Capture the cell that displays the provided text and extract its [X, Y] central coordinate. 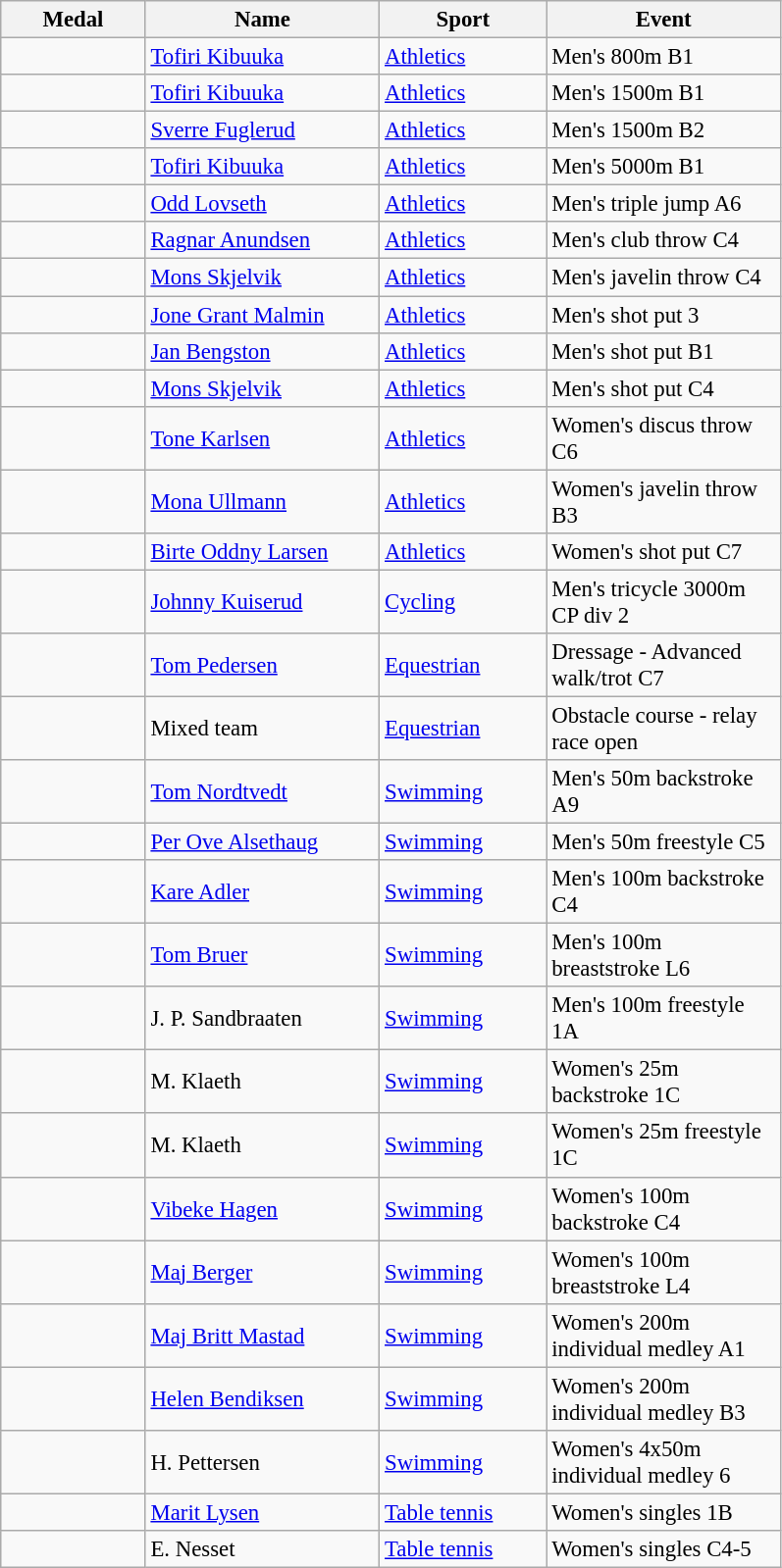
Women's singles 1B [663, 1512]
Men's tricycle 3000m CP div 2 [663, 602]
Men's 50m freestyle C5 [663, 842]
Men's 50m backstroke A9 [663, 792]
Medal [73, 20]
J. P. Sandbraaten [263, 1018]
Men's shot put B1 [663, 351]
Marit Lysen [263, 1512]
Tom Nordtvedt [263, 792]
E. Nesset [263, 1549]
H. Pettersen [263, 1463]
Men's club throw C4 [663, 240]
Women's javelin throw B3 [663, 502]
Tom Pedersen [263, 665]
Men's 5000m B1 [663, 167]
Dressage - Advanced walk/trot C7 [663, 665]
Men's 800m B1 [663, 57]
Women's 100m backstroke C4 [663, 1208]
Vibeke Hagen [263, 1208]
Obstacle course - relay race open [663, 728]
Women's 25m freestyle 1C [663, 1145]
Women's shot put C7 [663, 552]
Men's 100m backstroke C4 [663, 892]
Women's 200m individual medley A1 [663, 1336]
Tom Bruer [263, 955]
Mixed team [263, 728]
Men's 100m freestyle 1A [663, 1018]
Mona Ullmann [263, 502]
Tone Karlsen [263, 437]
Sport [463, 20]
Men's 100m breaststroke L6 [663, 955]
Event [663, 20]
Jone Grant Malmin [263, 315]
Maj Britt Mastad [263, 1336]
Men's javelin throw C4 [663, 278]
Women's singles C4-5 [663, 1549]
Cycling [463, 602]
Johnny Kuiserud [263, 602]
Women's discus throw C6 [663, 437]
Kare Adler [263, 892]
Name [263, 20]
Jan Bengston [263, 351]
Women's 25m backstroke 1C [663, 1083]
Men's triple jump A6 [663, 204]
Men's shot put C4 [663, 388]
Women's 200m individual medley B3 [663, 1398]
Per Ove Alsethaug [263, 842]
Sverre Fuglerud [263, 130]
Women's 100m breaststroke L4 [663, 1273]
Ragnar Anundsen [263, 240]
Women's 4x50m individual medley 6 [663, 1463]
Men's 1500m B2 [663, 130]
Men's 1500m B1 [663, 93]
Birte Oddny Larsen [263, 552]
Maj Berger [263, 1273]
Helen Bendiksen [263, 1398]
Odd Lovseth [263, 204]
Men's shot put 3 [663, 315]
